Find where the given text appears and provide that cell's center as [x, y] coordinate. 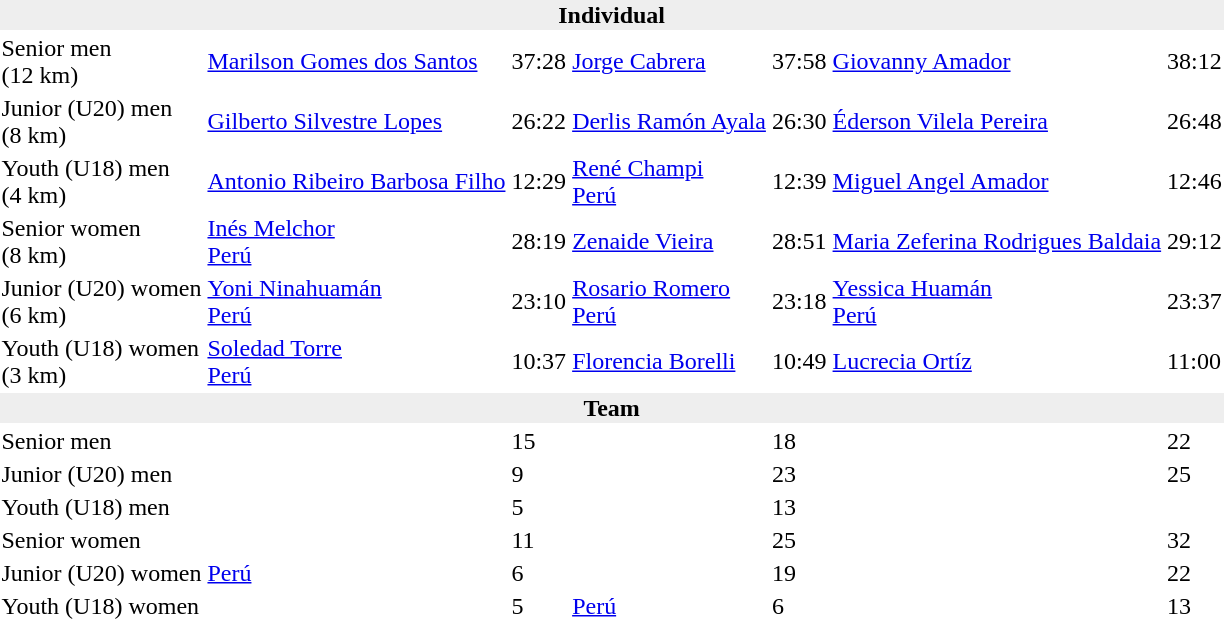
Junior (U20) women(6 km) [102, 302]
23:10 [539, 302]
Senior men [102, 441]
Soledad Torre Perú [356, 362]
Miguel Angel Amador [997, 182]
Youth (U18) men(4 km) [102, 182]
Junior (U20) women [102, 573]
6 [539, 573]
12:46 [1195, 182]
37:28 [539, 62]
26:48 [1195, 122]
Perú [356, 573]
29:12 [1195, 242]
12:29 [539, 182]
Zenaide Vieira [670, 242]
Lucrecia Ortíz [997, 362]
11:00 [1195, 362]
13 [799, 507]
26:22 [539, 122]
Senior women [102, 540]
Maria Zeferina Rodrigues Baldaia [997, 242]
18 [799, 441]
Junior (U20) men [102, 474]
10:49 [799, 362]
Team [612, 408]
Gilberto Silvestre Lopes [356, 122]
Youth (U18) women(3 km) [102, 362]
15 [539, 441]
5 [539, 507]
Yessica Huamán Perú [997, 302]
12:39 [799, 182]
Éderson Vilela Pereira [997, 122]
23:18 [799, 302]
Youth (U18) men [102, 507]
38:12 [1195, 62]
23 [799, 474]
9 [539, 474]
Jorge Cabrera [670, 62]
Antonio Ribeiro Barbosa Filho [356, 182]
37:58 [799, 62]
26:30 [799, 122]
32 [1195, 540]
Junior (U20) men(8 km) [102, 122]
Individual [612, 15]
19 [799, 573]
10:37 [539, 362]
28:51 [799, 242]
René Champi Perú [670, 182]
Giovanny Amador [997, 62]
Yoni Ninahuamán Perú [356, 302]
11 [539, 540]
Inés Melchor Perú [356, 242]
23:37 [1195, 302]
Derlis Ramón Ayala [670, 122]
Senior women(8 km) [102, 242]
28:19 [539, 242]
Marilson Gomes dos Santos [356, 62]
Florencia Borelli [670, 362]
Senior men(12 km) [102, 62]
Rosario Romero Perú [670, 302]
